Capture the cell that displays the provided text and extract its [x, y] central coordinate. 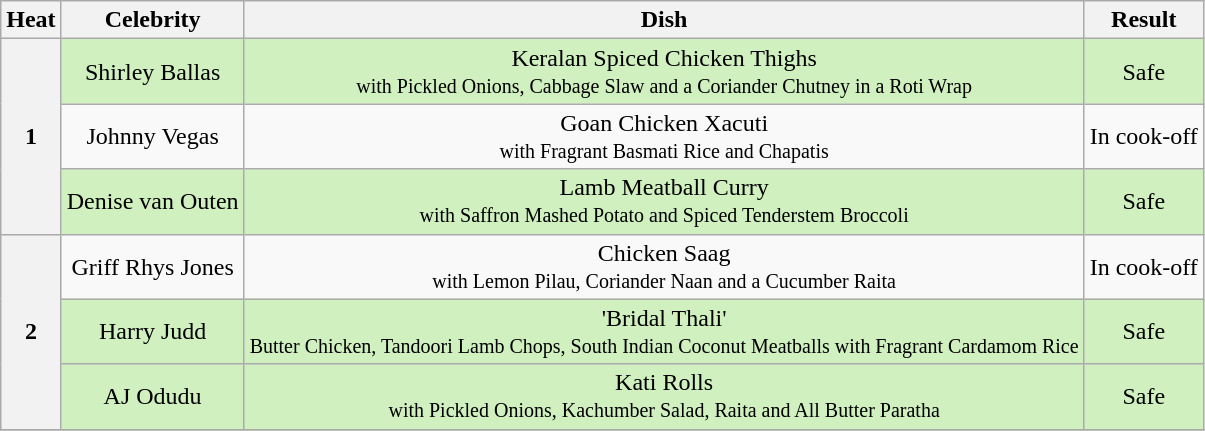
Griff Rhys Jones [152, 266]
Lamb Meatball Currywith Saffron Mashed Potato and Spiced Tenderstem Broccoli [664, 202]
Goan Chicken Xacutiwith Fragrant Basmati Rice and Chapatis [664, 136]
'Bridal Thali'Butter Chicken, Tandoori Lamb Chops, South Indian Coconut Meatballs with Fragrant Cardamom Rice [664, 332]
AJ Odudu [152, 396]
Shirley Ballas [152, 72]
Result [1144, 20]
Johnny Vegas [152, 136]
1 [31, 136]
Denise van Outen [152, 202]
Chicken Saagwith Lemon Pilau, Coriander Naan and a Cucumber Raita [664, 266]
Heat [31, 20]
Dish [664, 20]
Kati Rollswith Pickled Onions, Kachumber Salad, Raita and All Butter Paratha [664, 396]
Keralan Spiced Chicken Thighswith Pickled Onions, Cabbage Slaw and a Coriander Chutney in a Roti Wrap [664, 72]
Harry Judd [152, 332]
Celebrity [152, 20]
2 [31, 332]
